Output the (X, Y) coordinate of the center of the cell containing the given text.  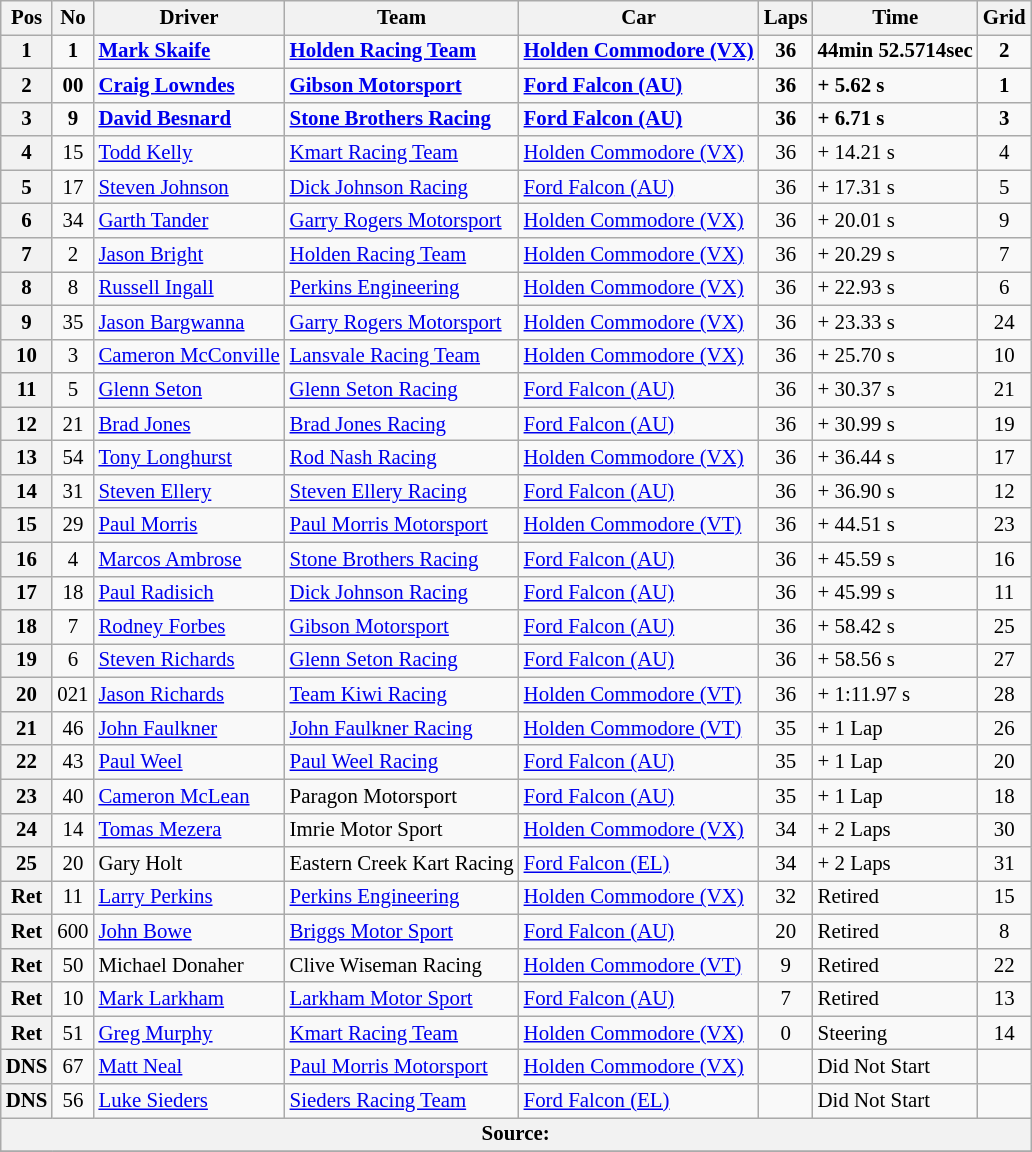
Imrie Motor Sport (402, 830)
Todd Kelly (188, 153)
David Besnard (188, 119)
Clive Wiseman Racing (402, 965)
Grid (1004, 18)
51 (72, 1033)
56 (72, 1101)
+ 14.21 s (896, 153)
67 (72, 1067)
Mark Larkham (188, 999)
+ 45.59 s (896, 559)
Source: (516, 1135)
Jason Bargwanna (188, 322)
0 (786, 1033)
26 (1004, 728)
Laps (786, 18)
54 (72, 458)
Marcos Ambrose (188, 559)
Tony Longhurst (188, 458)
Steven Ellery Racing (402, 491)
Larkham Motor Sport (402, 999)
+ 30.37 s (896, 390)
Cameron McConville (188, 356)
Larry Perkins (188, 898)
Greg Murphy (188, 1033)
40 (72, 796)
Jason Bright (188, 255)
Paul Weel Racing (402, 762)
021 (72, 695)
+ 58.42 s (896, 627)
Steven Ellery (188, 491)
John Faulkner Racing (402, 728)
Steering (896, 1033)
Cameron McLean (188, 796)
+ 58.56 s (896, 661)
Steven Johnson (188, 187)
Paragon Motorsport (402, 796)
Paul Radisich (188, 593)
+ 30.99 s (896, 424)
John Faulkner (188, 728)
Matt Neal (188, 1067)
Craig Lowndes (188, 85)
Team (402, 18)
Luke Sieders (188, 1101)
+ 1:11.97 s (896, 695)
+ 44.51 s (896, 525)
Pos (27, 18)
No (72, 18)
Paul Morris (188, 525)
Michael Donaher (188, 965)
29 (72, 525)
32 (786, 898)
Mark Skaife (188, 51)
+ 17.31 s (896, 187)
Briggs Motor Sport (402, 931)
+ 45.99 s (896, 593)
+ 20.29 s (896, 255)
Team Kiwi Racing (402, 695)
Glenn Seton (188, 390)
27 (1004, 661)
Driver (188, 18)
+ 36.44 s (896, 458)
+ 25.70 s (896, 356)
Brad Jones Racing (402, 424)
43 (72, 762)
Russell Ingall (188, 288)
Eastern Creek Kart Racing (402, 864)
Paul Weel (188, 762)
Steven Richards (188, 661)
+ 6.71 s (896, 119)
Tomas Mezera (188, 830)
+ 23.33 s (896, 322)
Garth Tander (188, 221)
+ 36.90 s (896, 491)
28 (1004, 695)
+ 20.01 s (896, 221)
Car (639, 18)
Brad Jones (188, 424)
+ 5.62 s (896, 85)
00 (72, 85)
Rod Nash Racing (402, 458)
Gary Holt (188, 864)
600 (72, 931)
Rodney Forbes (188, 627)
30 (1004, 830)
50 (72, 965)
John Bowe (188, 931)
Sieders Racing Team (402, 1101)
Lansvale Racing Team (402, 356)
Time (896, 18)
Jason Richards (188, 695)
46 (72, 728)
44min 52.5714sec (896, 51)
+ 22.93 s (896, 288)
